Search for the cell housing the specified text and yield its (x, y) center coordinate. 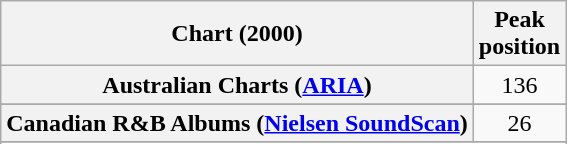
136 (519, 85)
Chart (2000) (238, 34)
26 (519, 123)
Canadian R&B Albums (Nielsen SoundScan) (238, 123)
Peakposition (519, 34)
Australian Charts (ARIA) (238, 85)
